Scan for the cell matching the given text and deliver its [X, Y] coordinate at center. 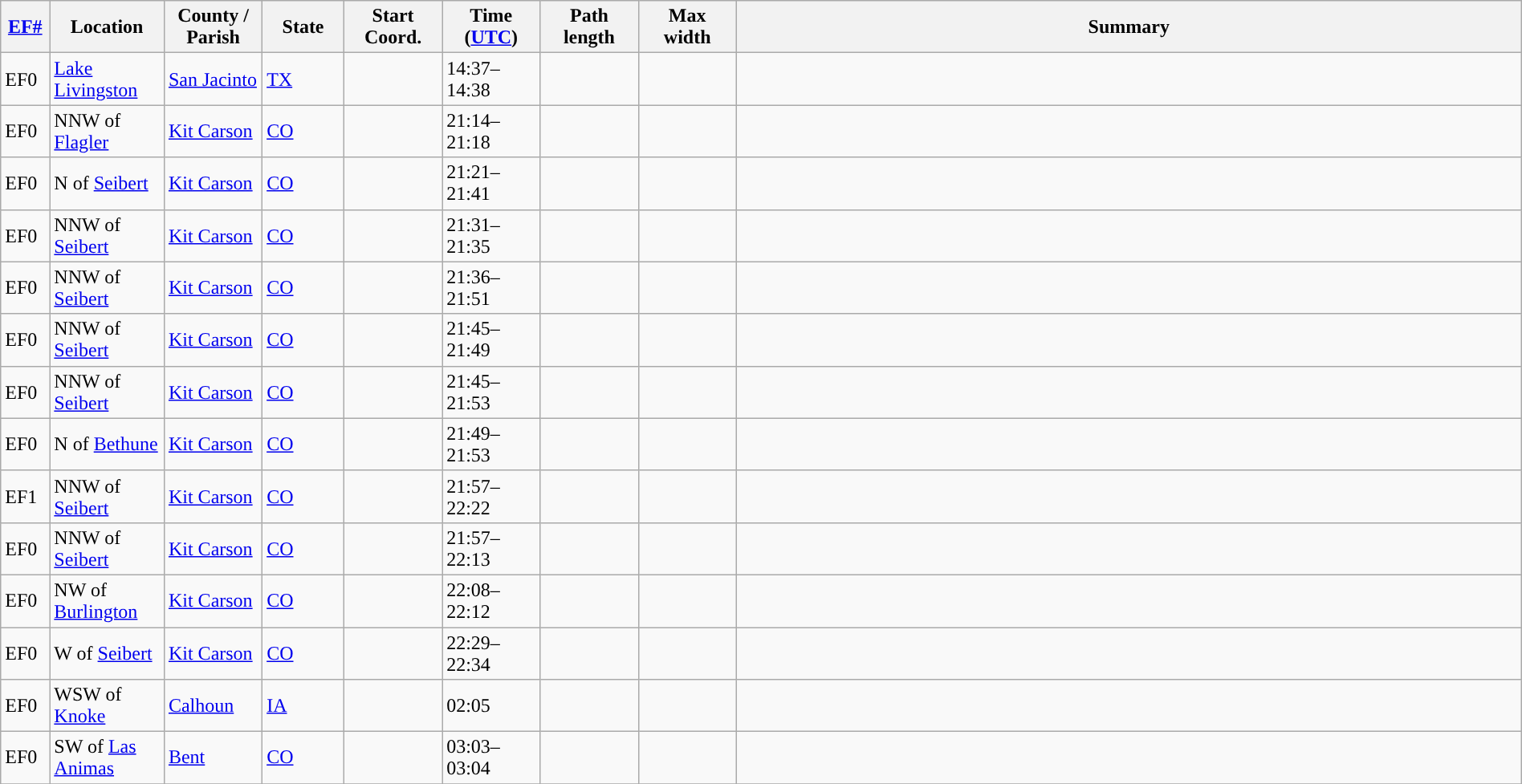
Lake Livingston [108, 79]
21:57–22:13 [491, 549]
NNW of Flagler [108, 132]
03:03–03:04 [491, 758]
14:37–14:38 [491, 79]
21:14–21:18 [491, 132]
IA [303, 706]
21:45–21:49 [491, 340]
County / Parish [213, 27]
21:57–22:22 [491, 496]
Path length [589, 27]
21:31–21:35 [491, 236]
N of Bethune [108, 445]
W of Seibert [108, 653]
21:45–21:53 [491, 392]
WSW of Knoke [108, 706]
TX [303, 79]
Calhoun [213, 706]
Time (UTC) [491, 27]
Location [108, 27]
21:36–21:51 [491, 287]
State [303, 27]
21:21–21:41 [491, 183]
Start Coord. [393, 27]
22:29–22:34 [491, 653]
San Jacinto [213, 79]
EF# [26, 27]
SW of Las Animas [108, 758]
02:05 [491, 706]
Max width [687, 27]
NW of Burlington [108, 600]
22:08–22:12 [491, 600]
N of Seibert [108, 183]
21:49–21:53 [491, 445]
Bent [213, 758]
EF1 [26, 496]
Summary [1129, 27]
